Extract the [x, y] coordinate from the center of the cell holding the provided text.  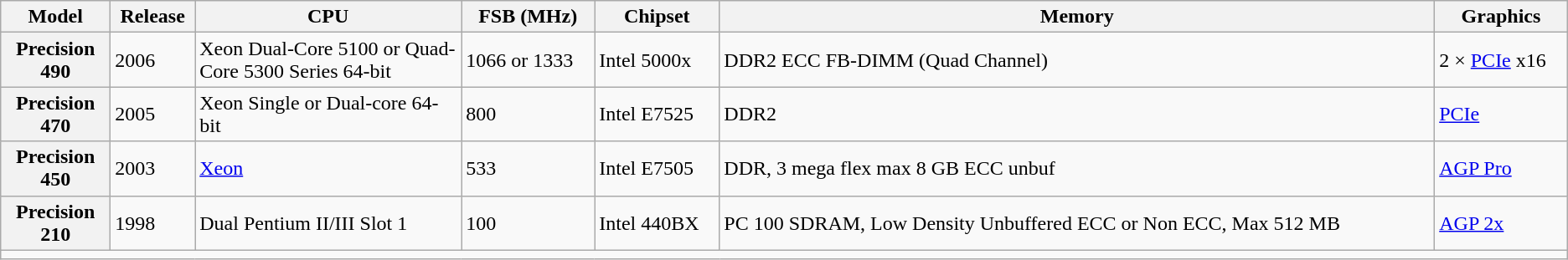
Model [55, 17]
Precision 450 [55, 169]
DDR2 [1077, 114]
Release [152, 17]
PC 100 SDRAM, Low Density Unbuffered ECC or Non ECC, Max 512 MB [1077, 222]
Precision 210 [55, 222]
1066 or 1333 [528, 60]
PCIe [1501, 114]
Intel 5000x [657, 60]
DDR2 ECC FB-DIMM (Quad Channel) [1077, 60]
Intel 440BX [657, 222]
AGP Pro [1501, 169]
533 [528, 169]
AGP 2x [1501, 222]
2003 [152, 169]
Dual Pentium II/III Slot 1 [328, 222]
2 × PCIe x16 [1501, 60]
2005 [152, 114]
Intel E7505 [657, 169]
800 [528, 114]
Xeon Single or Dual-core 64-bit [328, 114]
CPU [328, 17]
Memory [1077, 17]
Intel E7525 [657, 114]
Precision 490 [55, 60]
DDR, 3 mega flex max 8 GB ECC unbuf [1077, 169]
FSB (MHz) [528, 17]
Xeon [328, 169]
Precision 470 [55, 114]
Graphics [1501, 17]
100 [528, 222]
Xeon Dual-Core 5100 or Quad-Core 5300 Series 64-bit [328, 60]
2006 [152, 60]
Chipset [657, 17]
1998 [152, 222]
